Return the (x, y) coordinate for the center point of the cell that contains the specified text.  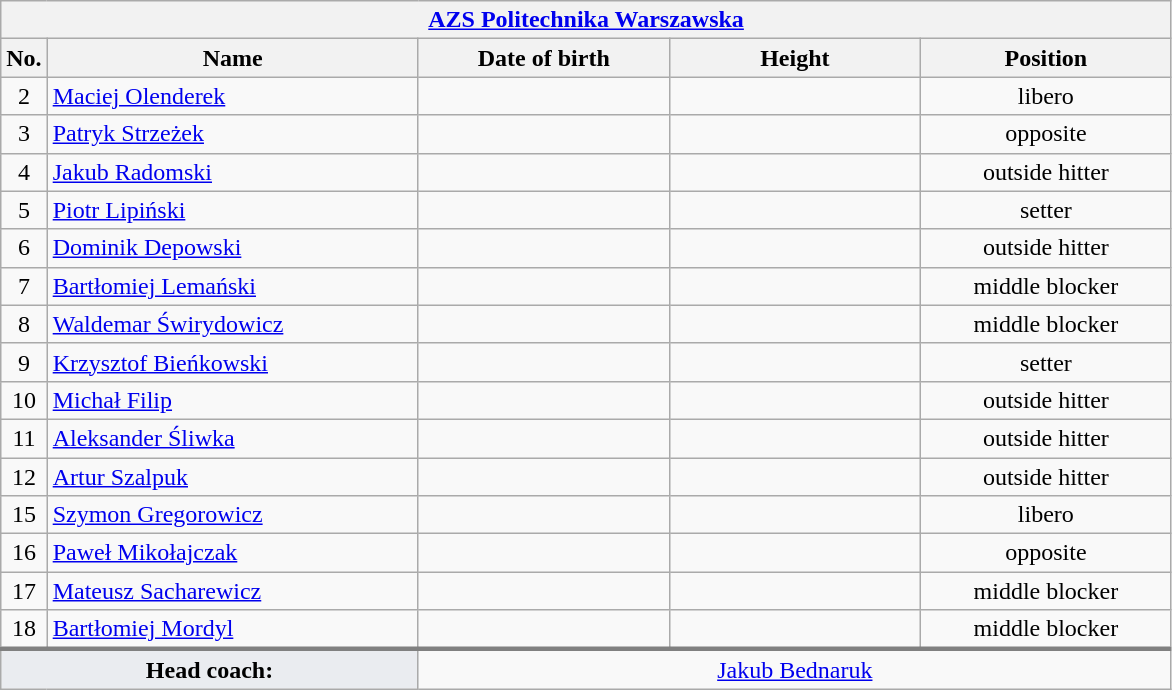
Patryk Strzeżek (232, 134)
Bartłomiej Mordyl (232, 630)
Szymon Gregorowicz (232, 515)
4 (24, 172)
Aleksander Śliwka (232, 438)
8 (24, 324)
18 (24, 630)
Height (794, 58)
Piotr Lipiński (232, 210)
Maciej Olenderek (232, 96)
Mateusz Sacharewicz (232, 591)
17 (24, 591)
Krzysztof Bieńkowski (232, 362)
9 (24, 362)
Michał Filip (232, 400)
11 (24, 438)
7 (24, 286)
Date of birth (544, 58)
Jakub Bednaruk (794, 669)
Bartłomiej Lemański (232, 286)
Jakub Radomski (232, 172)
2 (24, 96)
Name (232, 58)
Artur Szalpuk (232, 477)
AZS Politechnika Warszawska (586, 20)
12 (24, 477)
Waldemar Świrydowicz (232, 324)
16 (24, 553)
Paweł Mikołajczak (232, 553)
Dominik Depowski (232, 248)
No. (24, 58)
6 (24, 248)
Head coach: (210, 669)
10 (24, 400)
15 (24, 515)
3 (24, 134)
5 (24, 210)
Position (1046, 58)
